Determine the [X, Y] coordinate at the center of the cell enclosing the given text.  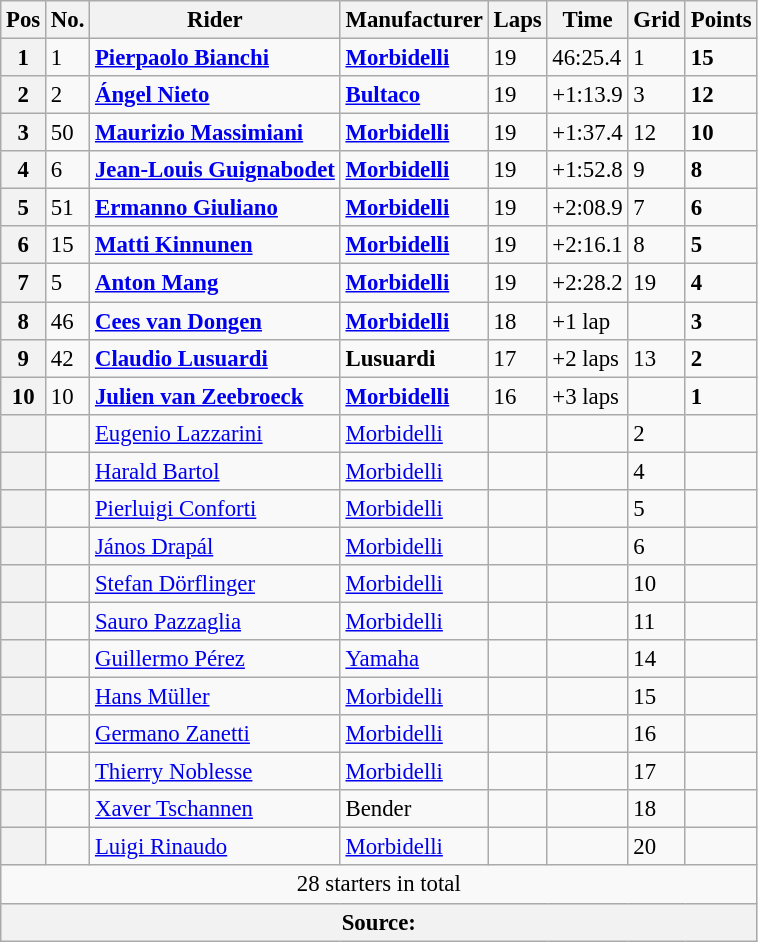
28 starters in total [379, 885]
+2:28.2 [588, 283]
Anton Mang [215, 283]
Jean-Louis Guignabodet [215, 170]
Bender [414, 809]
+2 laps [588, 358]
Pierluigi Conforti [215, 509]
Eugenio Lazzarini [215, 433]
14 [656, 659]
Harald Bartol [215, 471]
42 [68, 358]
+1 lap [588, 321]
+3 laps [588, 396]
46:25.4 [588, 58]
11 [656, 621]
Claudio Lusuardi [215, 358]
Julien van Zeebroeck [215, 396]
Yamaha [414, 659]
Xaver Tschannen [215, 809]
János Drapál [215, 546]
Thierry Noblesse [215, 772]
Luigi Rinaudo [215, 847]
+2:08.9 [588, 208]
Sauro Pazzaglia [215, 621]
Stefan Dörflinger [215, 584]
Time [588, 20]
No. [68, 20]
Hans Müller [215, 697]
Matti Kinnunen [215, 245]
Lusuardi [414, 358]
13 [656, 358]
Points [720, 20]
Grid [656, 20]
+1:37.4 [588, 133]
Bultaco [414, 95]
+1:52.8 [588, 170]
Germano Zanetti [215, 734]
Pierpaolo Bianchi [215, 58]
Laps [518, 20]
51 [68, 208]
Guillermo Pérez [215, 659]
46 [68, 321]
Cees van Dongen [215, 321]
Manufacturer [414, 20]
+1:13.9 [588, 95]
Ángel Nieto [215, 95]
50 [68, 133]
20 [656, 847]
Pos [24, 20]
Source: [379, 922]
+2:16.1 [588, 245]
Ermanno Giuliano [215, 208]
Rider [215, 20]
Maurizio Massimiani [215, 133]
